Determine the [x, y] coordinate at the center of the cell enclosing the given text.  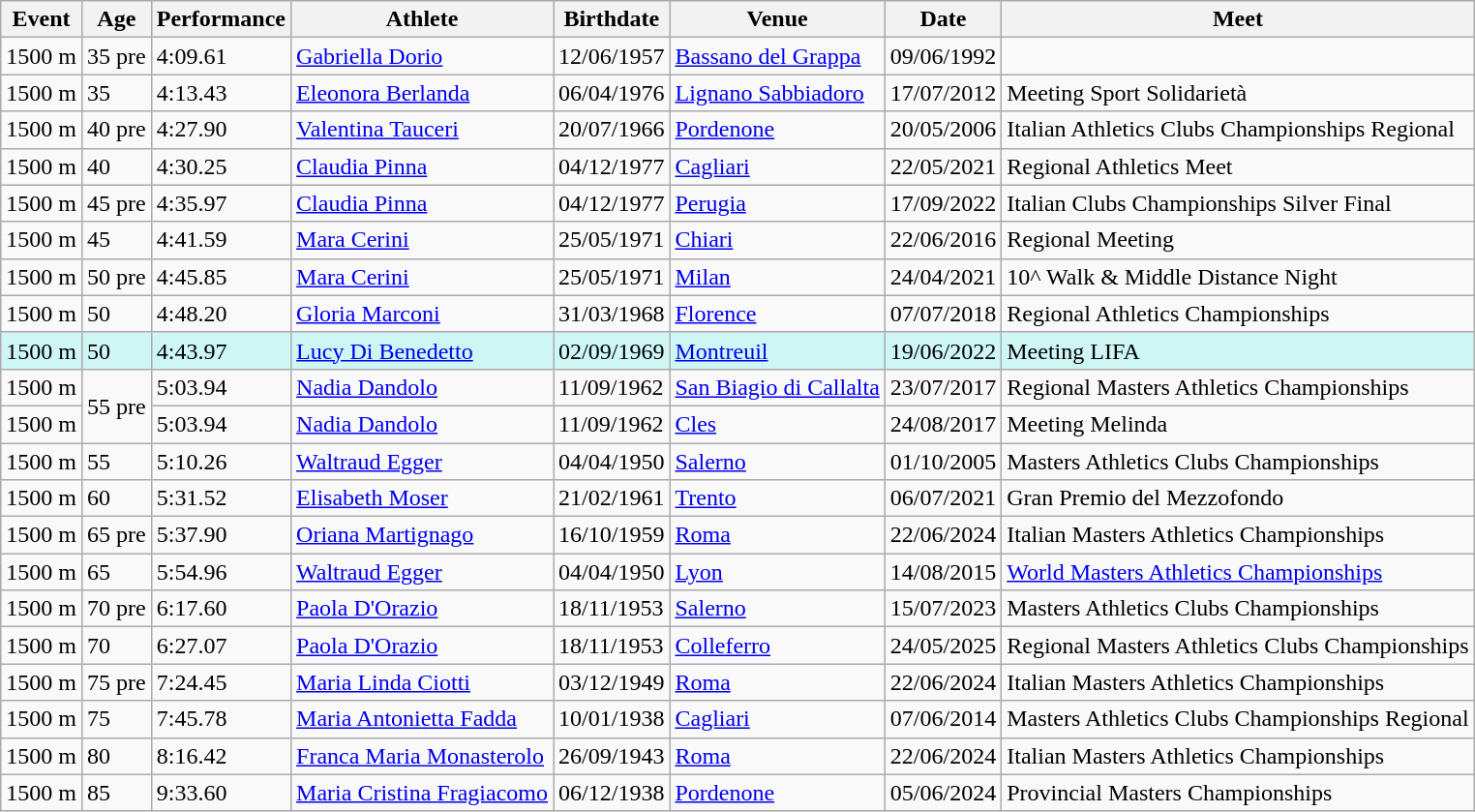
12/06/1957 [612, 56]
23/07/2017 [943, 387]
Provincial Masters Championships [1238, 793]
Regional Meeting [1238, 240]
Bassano del Grappa [777, 56]
Venue [777, 19]
14/08/2015 [943, 572]
Oriana Martignago [422, 535]
06/12/1938 [612, 793]
31/03/1968 [612, 314]
Milan [777, 277]
Regional Masters Athletics Clubs Championships [1238, 646]
26/09/1943 [612, 756]
Lyon [777, 572]
17/07/2012 [943, 93]
Elisabeth Moser [422, 498]
Age [116, 19]
Cles [777, 424]
Masters Athletics Clubs Championships Regional [1238, 719]
24/04/2021 [943, 277]
20/05/2006 [943, 130]
5:10.26 [221, 462]
75 pre [116, 682]
5:31.52 [221, 498]
02/09/1969 [612, 350]
45 pre [116, 203]
Regional Athletics Championships [1238, 314]
Chiari [777, 240]
17/09/2022 [943, 203]
60 [116, 498]
Gabriella Dorio [422, 56]
Maria Antonietta Fadda [422, 719]
07/07/2018 [943, 314]
Perugia [777, 203]
50 pre [116, 277]
4:35.97 [221, 203]
Meet [1238, 19]
55 [116, 462]
03/12/1949 [612, 682]
Date [943, 19]
19/06/2022 [943, 350]
8:16.42 [221, 756]
55 pre [116, 406]
Eleonora Berlanda [422, 93]
75 [116, 719]
24/05/2025 [943, 646]
Performance [221, 19]
65 pre [116, 535]
40 [116, 166]
Italian Athletics Clubs Championships Regional [1238, 130]
21/02/1961 [612, 498]
70 pre [116, 609]
Montreuil [777, 350]
World Masters Athletics Championships [1238, 572]
85 [116, 793]
4:41.59 [221, 240]
35 [116, 93]
80 [116, 756]
45 [116, 240]
40 pre [116, 130]
65 [116, 572]
35 pre [116, 56]
10^ Walk & Middle Distance Night [1238, 277]
06/07/2021 [943, 498]
Regional Athletics Meet [1238, 166]
20/07/1966 [612, 130]
Regional Masters Athletics Championships [1238, 387]
Gran Premio del Mezzofondo [1238, 498]
70 [116, 646]
4:27.90 [221, 130]
5:54.96 [221, 572]
San Biagio di Callalta [777, 387]
09/06/1992 [943, 56]
9:33.60 [221, 793]
01/10/2005 [943, 462]
4:48.20 [221, 314]
22/06/2016 [943, 240]
6:27.07 [221, 646]
Trento [777, 498]
Meeting Melinda [1238, 424]
Athlete [422, 19]
5:37.90 [221, 535]
15/07/2023 [943, 609]
Lignano Sabbiadoro [777, 93]
Maria Cristina Fragiacomo [422, 793]
Meeting LIFA [1238, 350]
Meeting Sport Solidarietà [1238, 93]
Italian Clubs Championships Silver Final [1238, 203]
4:30.25 [221, 166]
Birthdate [612, 19]
Maria Linda Ciotti [422, 682]
4:43.97 [221, 350]
Event [42, 19]
Colleferro [777, 646]
24/08/2017 [943, 424]
4:13.43 [221, 93]
7:24.45 [221, 682]
Gloria Marconi [422, 314]
16/10/1959 [612, 535]
Lucy Di Benedetto [422, 350]
Valentina Tauceri [422, 130]
Florence [777, 314]
6:17.60 [221, 609]
07/06/2014 [943, 719]
Franca Maria Monasterolo [422, 756]
22/05/2021 [943, 166]
10/01/1938 [612, 719]
06/04/1976 [612, 93]
7:45.78 [221, 719]
05/06/2024 [943, 793]
4:45.85 [221, 277]
4:09.61 [221, 56]
